Return the (x, y) coordinate for the center point of the cell that contains the specified text.  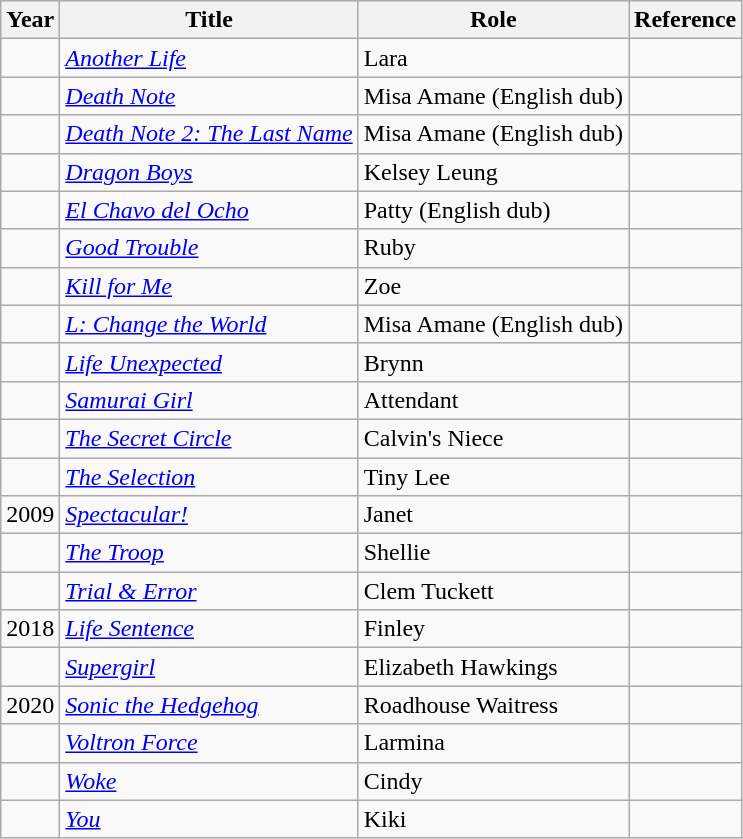
Patty (English dub) (493, 210)
L: Change the World (209, 324)
Larmina (493, 743)
The Secret Circle (209, 438)
Kelsey Leung (493, 172)
El Chavo del Ocho (209, 210)
Elizabeth Hawkings (493, 667)
Year (30, 20)
Kill for Me (209, 286)
Finley (493, 629)
Life Unexpected (209, 362)
Brynn (493, 362)
Shellie (493, 553)
Calvin's Niece (493, 438)
Clem Tuckett (493, 591)
Life Sentence (209, 629)
2009 (30, 515)
Role (493, 20)
Attendant (493, 400)
Ruby (493, 248)
Good Trouble (209, 248)
Death Note 2: The Last Name (209, 134)
Zoe (493, 286)
Samurai Girl (209, 400)
Trial & Error (209, 591)
Tiny Lee (493, 477)
You (209, 819)
Voltron Force (209, 743)
Title (209, 20)
Woke (209, 781)
The Selection (209, 477)
Janet (493, 515)
Supergirl (209, 667)
Reference (686, 20)
Cindy (493, 781)
Another Life (209, 58)
2020 (30, 705)
Dragon Boys (209, 172)
The Troop (209, 553)
Lara (493, 58)
Death Note (209, 96)
Roadhouse Waitress (493, 705)
Spectacular! (209, 515)
Sonic the Hedgehog (209, 705)
Kiki (493, 819)
2018 (30, 629)
